Return the [x, y] coordinate for the center point of the cell that contains the specified text.  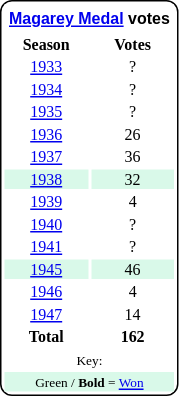
1936 [46, 134]
1934 [46, 90]
Key: [89, 360]
1945 [46, 270]
162 [132, 337]
1946 [46, 292]
36 [132, 157]
32 [132, 180]
26 [132, 134]
Total [46, 337]
1947 [46, 314]
Green / Bold = Won [89, 382]
14 [132, 314]
46 [132, 270]
1933 [46, 67]
1937 [46, 157]
1938 [46, 180]
1941 [46, 247]
Season [46, 44]
1935 [46, 112]
Magarey Medal votes [89, 18]
1940 [46, 224]
Votes [132, 44]
1939 [46, 202]
